Pinpoint the cell where the given text exists, returning its [X, Y] midpoint coordinate. 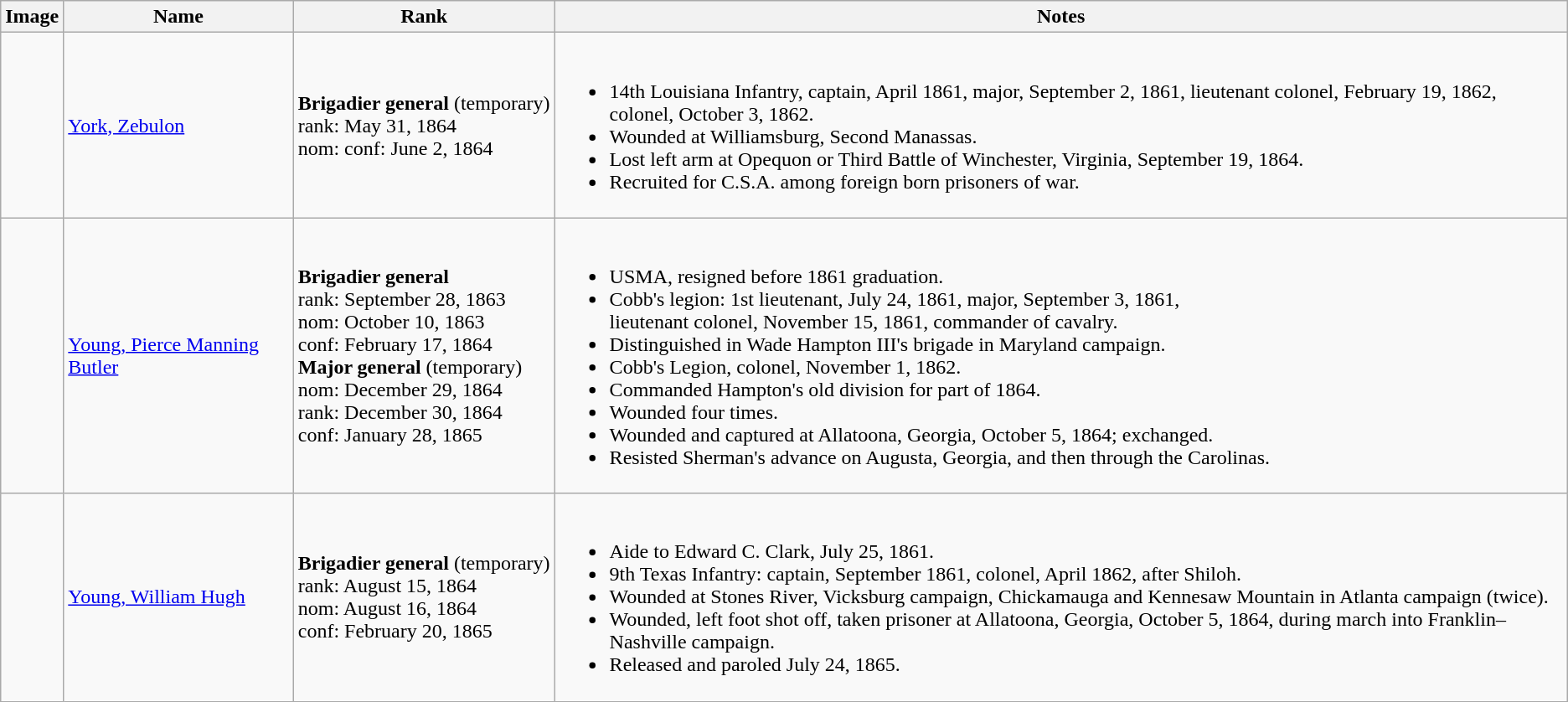
Brigadier general (temporary)rank: August 15, 1864nom: August 16, 1864conf: February 20, 1865 [424, 597]
Rank [424, 17]
Name [178, 17]
Brigadier general (temporary)rank: May 31, 1864nom: conf: June 2, 1864 [424, 126]
Notes [1060, 17]
Young, Pierce Manning Butler [178, 355]
York, Zebulon [178, 126]
Young, William Hugh [178, 597]
Image [32, 17]
